Search for the cell housing the specified text and yield its [X, Y] center coordinate. 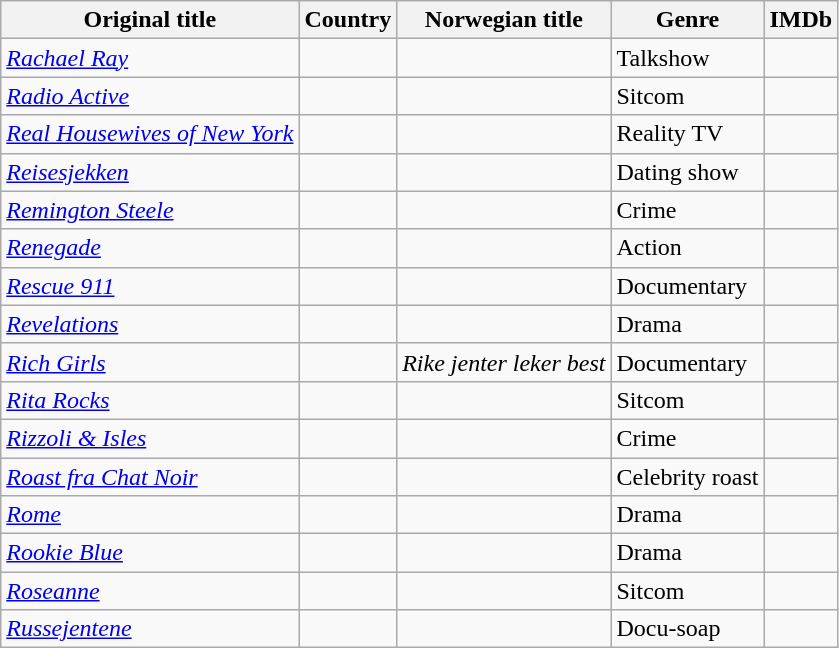
Original title [150, 20]
Reisesjekken [150, 172]
Rachael Ray [150, 58]
Celebrity roast [688, 477]
Reality TV [688, 134]
Country [348, 20]
Revelations [150, 324]
Talkshow [688, 58]
Rizzoli & Isles [150, 438]
Roast fra Chat Noir [150, 477]
Rich Girls [150, 362]
Docu-soap [688, 629]
Dating show [688, 172]
Real Housewives of New York [150, 134]
Roseanne [150, 591]
Rookie Blue [150, 553]
Rome [150, 515]
Genre [688, 20]
Radio Active [150, 96]
Action [688, 248]
Rike jenter leker best [504, 362]
Rita Rocks [150, 400]
IMDb [801, 20]
Russejentene [150, 629]
Remington Steele [150, 210]
Renegade [150, 248]
Norwegian title [504, 20]
Rescue 911 [150, 286]
